Pinpoint the cell where the given text exists, returning its [X, Y] midpoint coordinate. 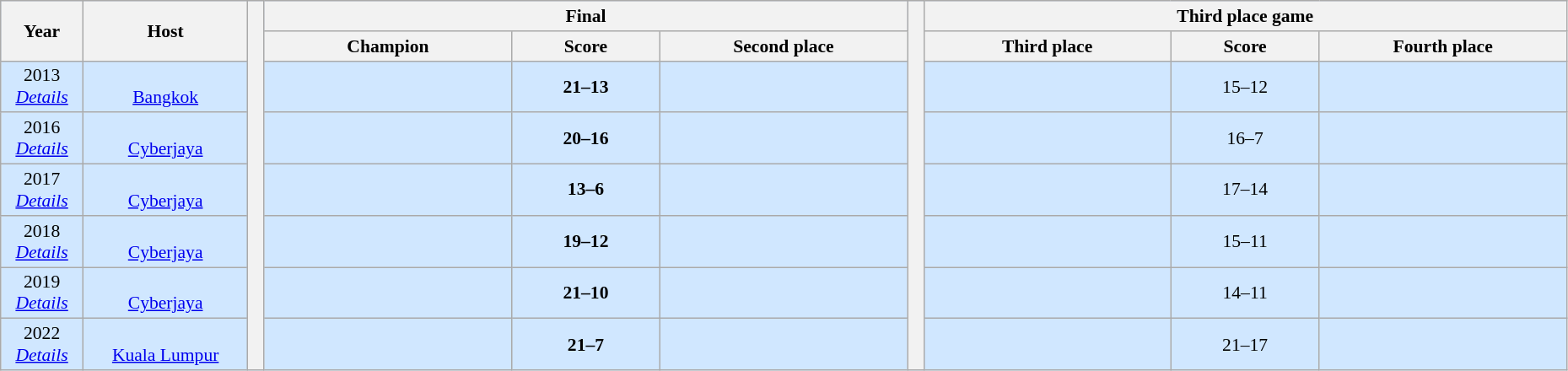
21–17 [1245, 344]
Third place [1048, 46]
19–12 [586, 241]
2016 Details [42, 138]
Year [42, 30]
Kuala Lumpur [165, 344]
Fourth place [1442, 46]
2013 Details [42, 86]
Second place [783, 46]
Final [585, 16]
13–6 [586, 191]
2019 Details [42, 293]
2017 Details [42, 191]
14–11 [1245, 293]
21–7 [586, 344]
15–12 [1245, 86]
2018 Details [42, 241]
21–13 [586, 86]
15–11 [1245, 241]
16–7 [1245, 138]
Host [165, 30]
Champion [388, 46]
Third place game [1245, 16]
17–14 [1245, 191]
Bangkok [165, 86]
21–10 [586, 293]
2022 Details [42, 344]
20–16 [586, 138]
